Scan for the cell matching the given text and deliver its [x, y] coordinate at center. 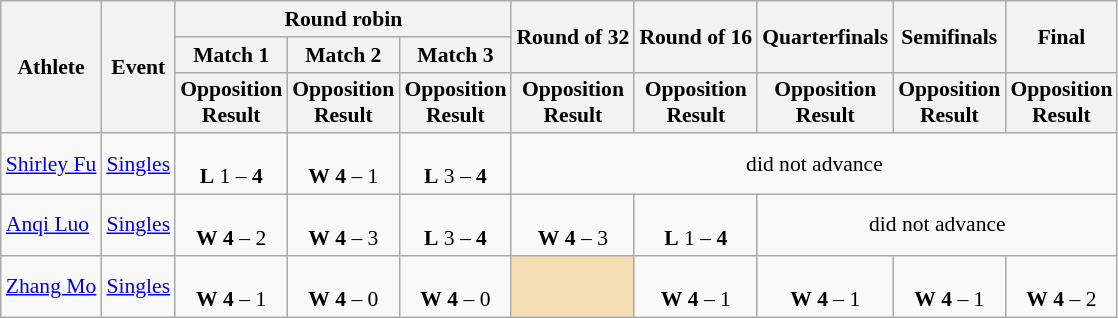
Athlete [52, 67]
Anqi Luo [52, 226]
Round of 32 [572, 36]
Match 3 [455, 55]
Semifinals [949, 36]
Zhang Mo [52, 286]
Quarterfinals [825, 36]
Round robin [343, 19]
Round of 16 [696, 36]
Match 2 [343, 55]
Match 1 [231, 55]
Event [138, 67]
Final [1061, 36]
Shirley Fu [52, 164]
